From the cell containing the given text, extract its center point as (X, Y) coordinate. 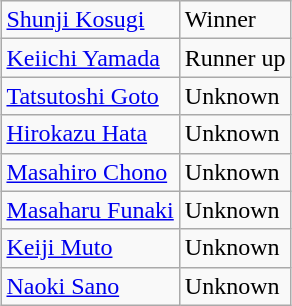
Masaharu Funaki (90, 210)
Runner up (235, 58)
Keiichi Yamada (90, 58)
Tatsutoshi Goto (90, 96)
Winner (235, 20)
Shunji Kosugi (90, 20)
Keiji Muto (90, 248)
Hirokazu Hata (90, 134)
Masahiro Chono (90, 172)
Naoki Sano (90, 286)
